Locate the cell with the specified text and output its (X, Y) center coordinate. 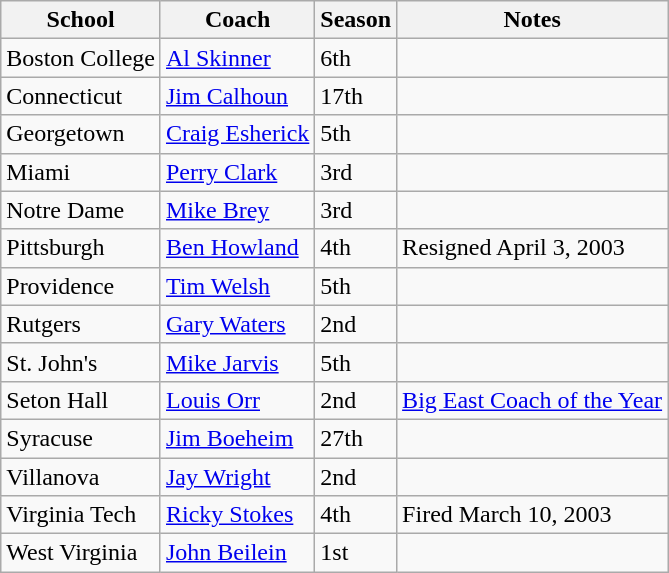
Jim Boeheim (237, 438)
Al Skinner (237, 58)
Virginia Tech (81, 515)
Perry Clark (237, 172)
Tim Welsh (237, 286)
6th (356, 58)
Season (356, 20)
West Virginia (81, 553)
Coach (237, 20)
Craig Esherick (237, 134)
Louis Orr (237, 400)
John Beilein (237, 553)
Villanova (81, 477)
Gary Waters (237, 324)
Resigned April 3, 2003 (532, 248)
Notes (532, 20)
Georgetown (81, 134)
Fired March 10, 2003 (532, 515)
Pittsburgh (81, 248)
Syracuse (81, 438)
Jay Wright (237, 477)
Mike Jarvis (237, 362)
27th (356, 438)
Connecticut (81, 96)
St. John's (81, 362)
Boston College (81, 58)
Providence (81, 286)
Notre Dame (81, 210)
Mike Brey (237, 210)
Ricky Stokes (237, 515)
Ben Howland (237, 248)
Miami (81, 172)
17th (356, 96)
Jim Calhoun (237, 96)
School (81, 20)
Big East Coach of the Year (532, 400)
Seton Hall (81, 400)
Rutgers (81, 324)
1st (356, 553)
